Pinpoint the cell where the given text exists, returning its (x, y) midpoint coordinate. 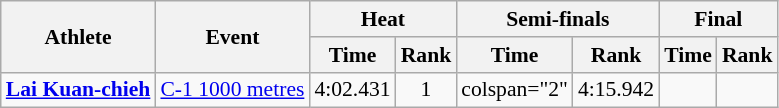
Semi-finals (558, 19)
colspan="2" (514, 90)
C-1 1000 metres (232, 90)
Athlete (78, 36)
1 (426, 90)
Heat (382, 19)
Final (718, 19)
4:02.431 (352, 90)
4:15.942 (616, 90)
Lai Kuan-chieh (78, 90)
Event (232, 36)
